Provide the [x, y] coordinate of the cell's center where the given text is located.  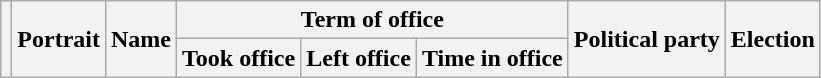
Election [772, 39]
Took office [239, 58]
Name [140, 39]
Time in office [492, 58]
Left office [359, 58]
Portrait [59, 39]
Political party [646, 39]
Term of office [373, 20]
